Find where the given text appears and provide that cell's center as [X, Y] coordinate. 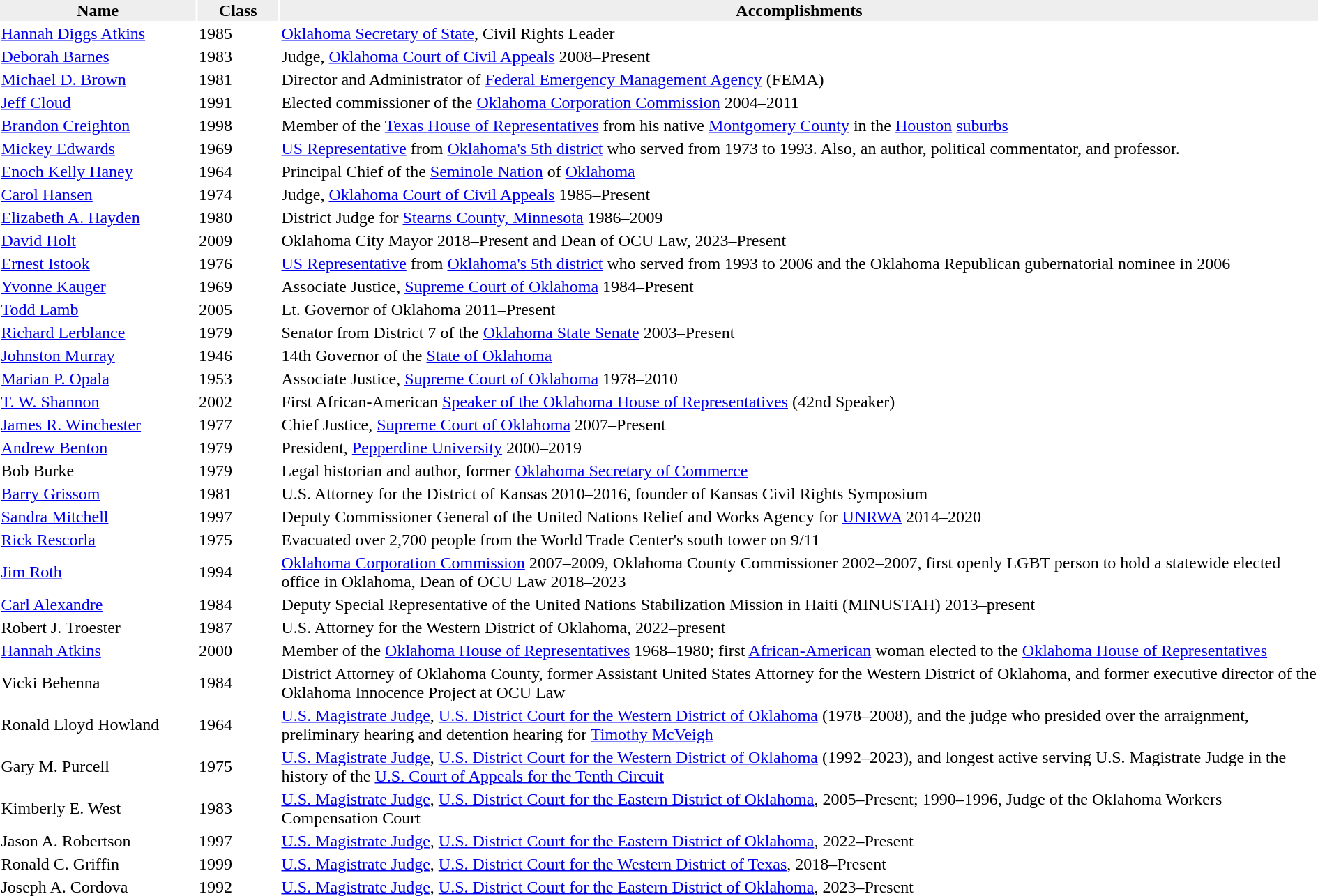
Accomplishments [799, 10]
Associate Justice, Supreme Court of Oklahoma 1978–2010 [799, 379]
14th Governor of the State of Oklahoma [799, 356]
Associate Justice, Supreme Court of Oklahoma 1984–Present [799, 287]
Sandra Mitchell [98, 517]
US Representative from Oklahoma's 5th district who served from 1973 to 1993. Also, an author, political commentator, and professor. [799, 149]
U.S. Attorney for the Western District of Oklahoma, 2022–present [799, 628]
1946 [238, 356]
2002 [238, 402]
Marian P. Opala [98, 379]
Judge, Oklahoma Court of Civil Appeals 2008–Present [799, 56]
U.S. Attorney for the District of Kansas 2010–2016, founder of Kansas Civil Rights Symposium [799, 494]
Rick Rescorla [98, 540]
Deputy Commissioner General of the United Nations Relief and Works Agency for UNRWA 2014–2020 [799, 517]
Member of the Texas House of Representatives from his native Montgomery County in the Houston suburbs [799, 126]
Deborah Barnes [98, 56]
President, Pepperdine University 2000–2019 [799, 448]
1953 [238, 379]
U.S. Magistrate Judge, U.S. District Court for the Western District of Texas, 2018–Present [799, 864]
2000 [238, 651]
1976 [238, 264]
Hannah Atkins [98, 651]
Ronald Lloyd Howland [98, 725]
Jim Roth [98, 572]
1980 [238, 218]
Senator from District 7 of the Oklahoma State Senate 2003–Present [799, 333]
Evacuated over 2,700 people from the World Trade Center's south tower on 9/11 [799, 540]
2009 [238, 241]
Oklahoma Secretary of State, Civil Rights Leader [799, 33]
Hannah Diggs Atkins [98, 33]
Vicki Behenna [98, 683]
Johnston Murray [98, 356]
David Holt [98, 241]
Legal historian and author, former Oklahoma Secretary of Commerce [799, 471]
Director and Administrator of Federal Emergency Management Agency (FEMA) [799, 79]
Bob Burke [98, 471]
Todd Lamb [98, 310]
1987 [238, 628]
Principal Chief of the Seminole Nation of Oklahoma [799, 172]
Brandon Creighton [98, 126]
Yvonne Kauger [98, 287]
Judge, Oklahoma Court of Civil Appeals 1985–Present [799, 195]
Michael D. Brown [98, 79]
Deputy Special Representative of the United Nations Stabilization Mission in Haiti (MINUSTAH) 2013–present [799, 605]
Jason A. Robertson [98, 841]
1977 [238, 425]
Carl Alexandre [98, 605]
District Judge for Stearns County, Minnesota 1986–2009 [799, 218]
1994 [238, 572]
Member of the Oklahoma House of Representatives 1968–1980; first African-American woman elected to the Oklahoma House of Representatives [799, 651]
1974 [238, 195]
Robert J. Troester [98, 628]
Name [98, 10]
1991 [238, 102]
Mickey Edwards [98, 149]
Oklahoma City Mayor 2018–Present and Dean of OCU Law, 2023–Present [799, 241]
Lt. Governor of Oklahoma 2011–Present [799, 310]
T. W. Shannon [98, 402]
Ernest Istook [98, 264]
Elected commissioner of the Oklahoma Corporation Commission 2004–2011 [799, 102]
Jeff Cloud [98, 102]
Ronald C. Griffin [98, 864]
US Representative from Oklahoma's 5th district who served from 1993 to 2006 and the Oklahoma Republican gubernatorial nominee in 2006 [799, 264]
U.S. Magistrate Judge, U.S. District Court for the Eastern District of Oklahoma, 2022–Present [799, 841]
1999 [238, 864]
1985 [238, 33]
Enoch Kelly Haney [98, 172]
1998 [238, 126]
Kimberly E. West [98, 809]
Andrew Benton [98, 448]
Carol Hansen [98, 195]
Richard Lerblance [98, 333]
Elizabeth A. Hayden [98, 218]
Chief Justice, Supreme Court of Oklahoma 2007–Present [799, 425]
Barry Grissom [98, 494]
2005 [238, 310]
Gary M. Purcell [98, 767]
First African-American Speaker of the Oklahoma House of Representatives (42nd Speaker) [799, 402]
James R. Winchester [98, 425]
Class [238, 10]
